Return the [x, y] coordinate for the center point of the cell that contains the specified text.  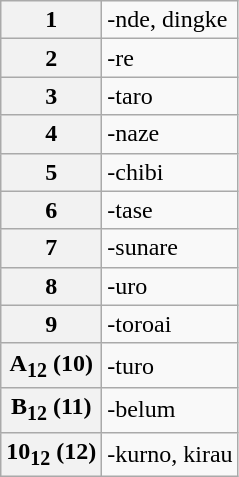
-taro [170, 96]
-nde, dingke [170, 20]
-uro [170, 286]
-naze [170, 134]
-toroai [170, 324]
-sunare [170, 248]
-re [170, 58]
3 [52, 96]
1 [52, 20]
9 [52, 324]
7 [52, 248]
A12 (10) [52, 365]
-kurno, kirau [170, 454]
6 [52, 210]
B12 (11) [52, 410]
-chibi [170, 172]
5 [52, 172]
2 [52, 58]
-tase [170, 210]
1012 (12) [52, 454]
8 [52, 286]
-turo [170, 365]
-belum [170, 410]
4 [52, 134]
